Pinpoint the cell where the given text exists, returning its (x, y) midpoint coordinate. 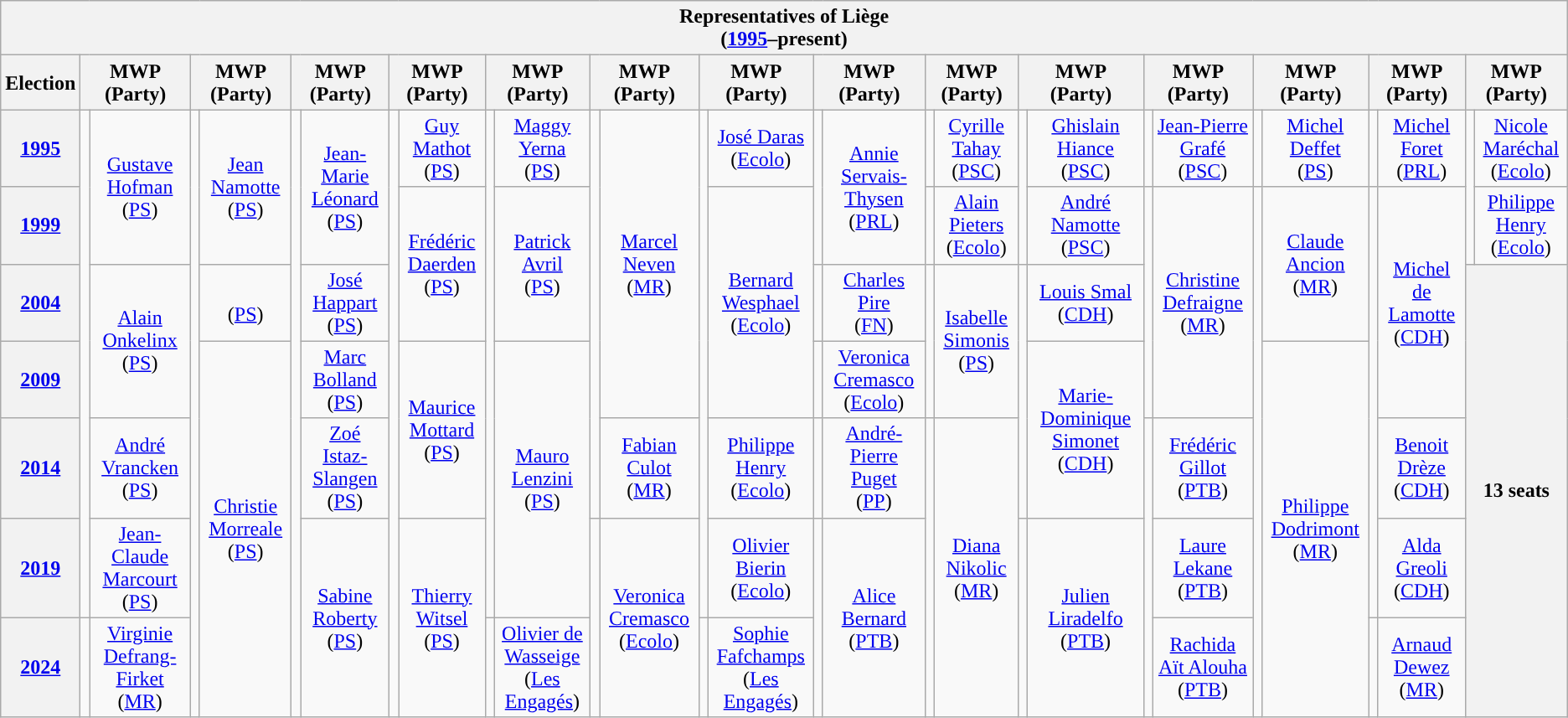
Cyrille Tahay(PSC) (977, 148)
Michel de Lamotte(CDH) (1421, 302)
Ghislain Hiance(PSC) (1086, 148)
Nicole Maréchal(Ecolo) (1521, 148)
Alain Pieters(Ecolo) (977, 225)
1995 (40, 148)
Diana Nikolic(MR) (977, 568)
2009 (40, 380)
2024 (40, 667)
Annie Servais-Thysen(PRL) (874, 187)
Fabian Culot(MR) (650, 467)
Arnaud Dewez(MR) (1421, 667)
André-Pierre Puget(PP) (874, 467)
Louis Smal(CDH) (1086, 302)
Patrick Avril(PS) (542, 264)
José Happart(PS) (345, 302)
Jean Namotte(PS) (245, 187)
Representatives of Liège(1995–present) (784, 28)
Laure Lekane(PTB) (1203, 568)
13 seats (1516, 491)
Alice Bernard(PTB) (874, 617)
Jean-Pierre Grafé(PSC) (1203, 148)
Sabine Roberty(PS) (345, 617)
2019 (40, 568)
Christine Defraigne(MR) (1203, 302)
André Namotte(PSC) (1086, 225)
Benoit Drèze(CDH) (1421, 467)
Christie Morreale(PS) (245, 529)
Mauro Lenzini(PS) (542, 479)
Alain Onkelinx(PS) (140, 341)
Rachida Aït Alouha(PTB) (1203, 667)
Philippe Dodrimont(MR) (1315, 529)
Marcel Neven(MR) (650, 264)
Thierry Witsel(PS) (442, 617)
Isabelle Simonis(PS) (977, 341)
Bernard Wesphael(Ecolo) (761, 302)
Julien Liradelfo(PTB) (1086, 617)
Jean-Marie Léonard(PS) (345, 187)
Claude Ancion(MR) (1315, 264)
André Vrancken(PS) (140, 467)
Virginie Defrang-Firket(MR) (140, 667)
Sophie Fafchamps(Les Engagés) (761, 667)
2014 (40, 467)
2004 (40, 302)
Alda Greoli(CDH) (1421, 568)
Frédéric Gillot(PTB) (1203, 467)
Maggy Yerna(PS) (542, 148)
Gustave Hofman(PS) (140, 187)
Maurice Mottard(PS) (442, 429)
Frédéric Daerden(PS) (442, 264)
Michel Foret(PRL) (1421, 148)
Marie-Dominique Simonet(CDH) (1086, 429)
José Daras(Ecolo) (761, 148)
Election (40, 82)
Marc Bolland(PS) (345, 380)
Jean-Claude Marcourt(PS) (140, 568)
1999 (40, 225)
Zoé Istaz-Slangen(PS) (345, 467)
Guy Mathot(PS) (442, 148)
Charles Pire(FN) (874, 302)
(PS) (245, 302)
Michel Deffet(PS) (1315, 148)
Olivier Bierin(Ecolo) (761, 568)
Olivier de Wasseige(Les Engagés) (542, 667)
